Extract the [X, Y] coordinate from the center of the cell holding the provided text.  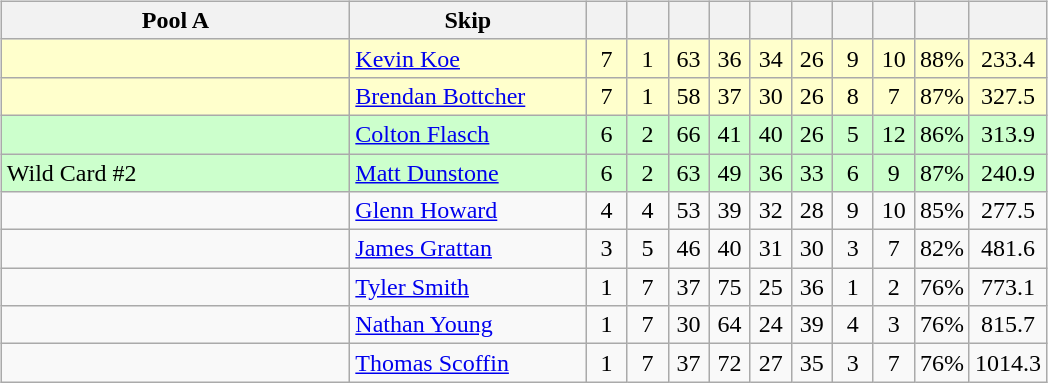
85% [942, 211]
8 [852, 96]
Wild Card #2 [176, 173]
41 [730, 134]
33 [812, 173]
Pool A [176, 20]
72 [730, 363]
28 [812, 211]
James Grattan [468, 249]
27 [770, 363]
Colton Flasch [468, 134]
86% [942, 134]
815.7 [1008, 325]
Thomas Scoffin [468, 363]
Matt Dunstone [468, 173]
82% [942, 249]
31 [770, 249]
46 [688, 249]
66 [688, 134]
34 [770, 58]
240.9 [1008, 173]
233.4 [1008, 58]
Nathan Young [468, 325]
64 [730, 325]
1014.3 [1008, 363]
481.6 [1008, 249]
49 [730, 173]
53 [688, 211]
773.1 [1008, 287]
88% [942, 58]
75 [730, 287]
25 [770, 287]
277.5 [1008, 211]
Kevin Koe [468, 58]
313.9 [1008, 134]
12 [894, 134]
Tyler Smith [468, 287]
35 [812, 363]
32 [770, 211]
Glenn Howard [468, 211]
Skip [468, 20]
24 [770, 325]
327.5 [1008, 96]
58 [688, 96]
Brendan Bottcher [468, 96]
